Output the [x, y] coordinate of the center of the cell containing the given text.  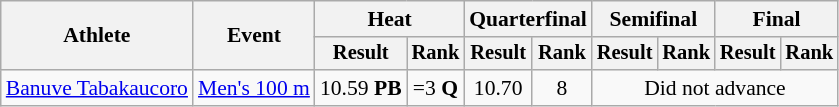
Men's 100 m [254, 88]
10.59 PB [361, 88]
Semifinal [654, 19]
Athlete [97, 36]
Final [776, 19]
Quarterfinal [528, 19]
Did not advance [715, 88]
=3 Q [436, 88]
Event [254, 36]
Heat [390, 19]
Banuve Tabakaucoro [97, 88]
8 [562, 88]
10.70 [498, 88]
